Return the [X, Y] coordinate for the center point of the cell that contains the specified text.  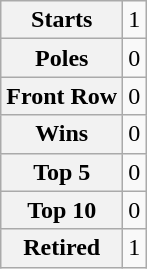
Wins [62, 134]
Top 10 [62, 210]
Front Row [62, 96]
Poles [62, 58]
Top 5 [62, 172]
Starts [62, 20]
Retired [62, 248]
